Search for the cell housing the specified text and yield its [X, Y] center coordinate. 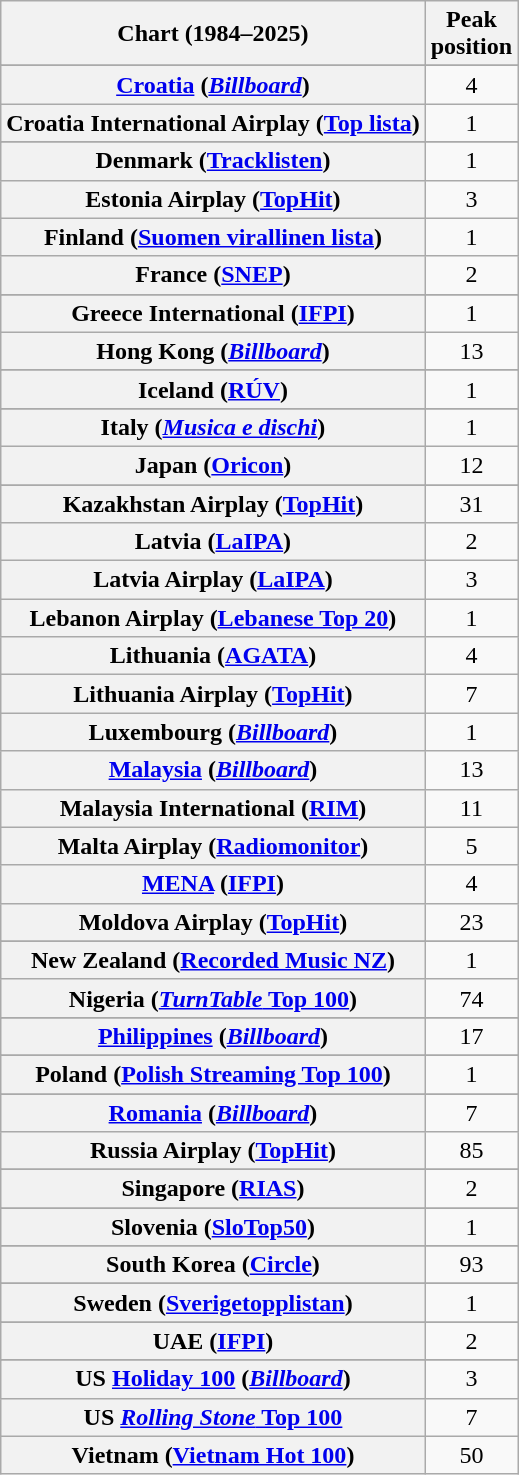
Slovenia (SloTop50) [213, 1227]
12 [471, 465]
Denmark (Tracklisten) [213, 161]
New Zealand (Recorded Music NZ) [213, 960]
Croatia (Billboard) [213, 85]
23 [471, 922]
Nigeria (TurnTable Top 100) [213, 998]
US Holiday 100 (Billboard) [213, 1379]
Russia Airplay (TopHit) [213, 1151]
Estonia Airplay (TopHit) [213, 199]
31 [471, 503]
Romania (Billboard) [213, 1113]
Japan (Oricon) [213, 465]
France (SNEP) [213, 275]
MENA (IFPI) [213, 884]
Greece International (IFPI) [213, 313]
Kazakhstan Airplay (TopHit) [213, 503]
South Korea (Circle) [213, 1265]
Luxembourg (Billboard) [213, 732]
US Rolling Stone Top 100 [213, 1417]
Malaysia International (RIM) [213, 808]
Italy (Musica e dischi) [213, 427]
Latvia (LaIPA) [213, 542]
Philippines (Billboard) [213, 1036]
Lebanon Airplay (Lebanese Top 20) [213, 618]
Singapore (RIAS) [213, 1189]
Peakposition [471, 34]
Finland (Suomen virallinen lista) [213, 237]
85 [471, 1151]
11 [471, 808]
Latvia Airplay (LaIPA) [213, 580]
Chart (1984–2025) [213, 34]
Poland (Polish Streaming Top 100) [213, 1074]
Hong Kong (Billboard) [213, 351]
Iceland (RÚV) [213, 389]
Malta Airplay (Radiomonitor) [213, 846]
Sweden (Sverigetopplistan) [213, 1303]
93 [471, 1265]
Vietnam (Vietnam Hot 100) [213, 1455]
74 [471, 998]
17 [471, 1036]
Croatia International Airplay (Top lista) [213, 123]
UAE (IFPI) [213, 1341]
Lithuania (AGATA) [213, 656]
5 [471, 846]
Malaysia (Billboard) [213, 770]
Moldova Airplay (TopHit) [213, 922]
Lithuania Airplay (TopHit) [213, 694]
50 [471, 1455]
